Detect which cell encompasses the target text, then output its [X, Y] center coordinate. 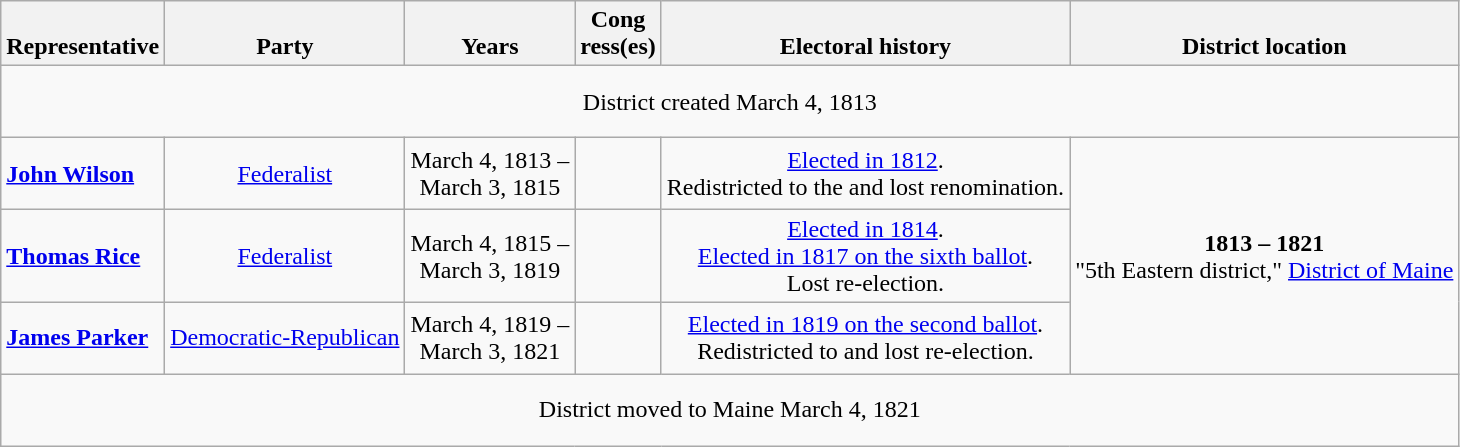
Congress(es) [618, 34]
March 4, 1815 –March 3, 1819 [490, 256]
District location [1264, 34]
Electoral history [865, 34]
Party [285, 34]
District created March 4, 1813 [730, 102]
District moved to Maine March 4, 1821 [730, 410]
Elected in 1814.Elected in 1817 on the sixth ballot.Lost re-election. [865, 256]
John Wilson [83, 174]
1813 – 1821"5th Eastern district," District of Maine [1264, 256]
Years [490, 34]
March 4, 1813 –March 3, 1815 [490, 174]
Elected in 1812.Redistricted to the and lost renomination. [865, 174]
James Parker [83, 338]
Democratic-Republican [285, 338]
Thomas Rice [83, 256]
Representative [83, 34]
March 4, 1819 –March 3, 1821 [490, 338]
Elected in 1819 on the second ballot.Redistricted to and lost re-election. [865, 338]
